Output the (X, Y) coordinate of the center of the cell containing the given text.  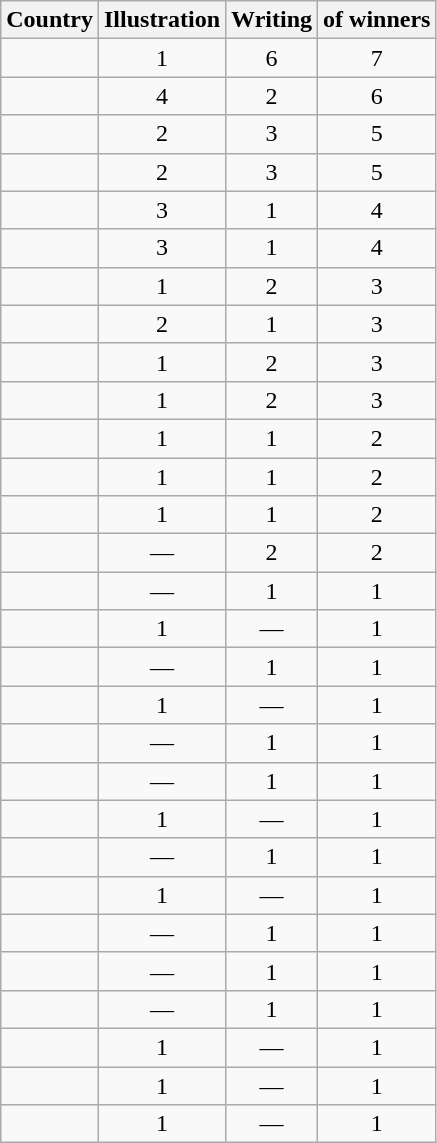
Illustration (162, 20)
Country (50, 20)
7 (377, 58)
of winners (377, 20)
Writing (272, 20)
